Search for the cell housing the specified text and yield its [X, Y] center coordinate. 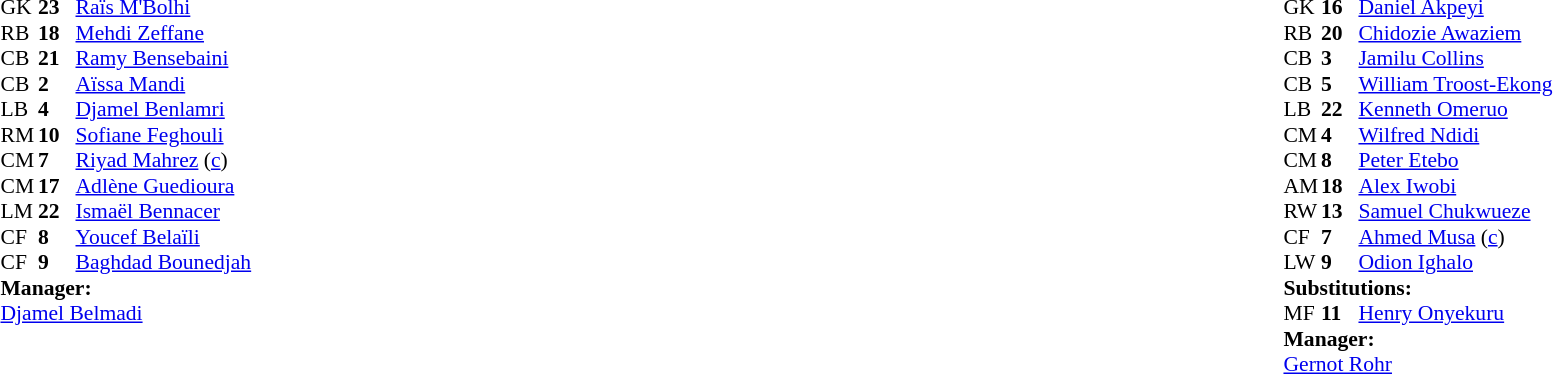
13 [1340, 211]
Youcef Belaïli [164, 237]
Ismaël Bennacer [164, 211]
LM [19, 211]
17 [57, 186]
Mehdi Zeffane [164, 33]
3 [1340, 59]
MF [1302, 313]
Riyad Mahrez (c) [164, 161]
Djamel Belmadi [126, 313]
Jamilu Collins [1455, 59]
11 [1340, 313]
RW [1302, 211]
Ramy Bensebaini [164, 59]
Odion Ighalo [1455, 263]
Alex Iwobi [1455, 186]
Djamel Benlamri [164, 109]
Samuel Chukwueze [1455, 211]
Chidozie Awaziem [1455, 33]
21 [57, 59]
Substitutions: [1418, 288]
LW [1302, 263]
Adlène Guedioura [164, 186]
20 [1340, 33]
10 [57, 135]
Aïssa Mandi [164, 84]
5 [1340, 84]
2 [57, 84]
William Troost-Ekong [1455, 84]
Henry Onyekuru [1455, 313]
RM [19, 135]
Ahmed Musa (c) [1455, 237]
Kenneth Omeruo [1455, 109]
Baghdad Bounedjah [164, 263]
Wilfred Ndidi [1455, 135]
Peter Etebo [1455, 161]
AM [1302, 186]
Sofiane Feghouli [164, 135]
